Return (x, y) of the center of cell containing provided text 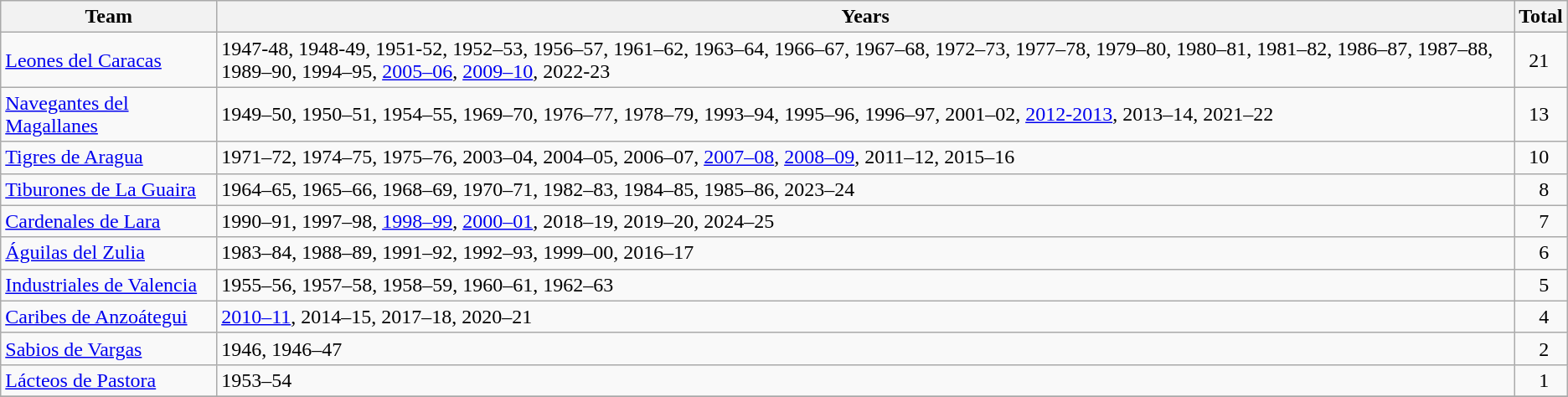
2 (1541, 348)
13 (1541, 114)
Industriales de Valencia (109, 285)
Lácteos de Pastora (109, 380)
Caribes de Anzoátegui (109, 317)
21 (1541, 60)
1953–54 (866, 380)
Leones del Caracas (109, 60)
6 (1541, 253)
Team (109, 17)
Águilas del Zulia (109, 253)
1971–72, 1974–75, 1975–76, 2003–04, 2004–05, 2006–07, 2007–08, 2008–09, 2011–12, 2015–16 (866, 157)
4 (1541, 317)
Cardenales de Lara (109, 221)
1949–50, 1950–51, 1954–55, 1969–70, 1976–77, 1978–79, 1993–94, 1995–96, 1996–97, 2001–02, 2012-2013, 2013–14, 2021–22 (866, 114)
Tiburones de La Guaira (109, 189)
1990–91, 1997–98, 1998–99, 2000–01, 2018–19, 2019–20, 2024–25 (866, 221)
1964–65, 1965–66, 1968–69, 1970–71, 1982–83, 1984–85, 1985–86, 2023–24 (866, 189)
10 (1541, 157)
1983–84, 1988–89, 1991–92, 1992–93, 1999–00, 2016–17 (866, 253)
Years (866, 17)
Sabios de Vargas (109, 348)
Total (1541, 17)
Tigres de Aragua (109, 157)
1946, 1946–47 (866, 348)
1955–56, 1957–58, 1958–59, 1960–61, 1962–63 (866, 285)
7 (1541, 221)
2010–11, 2014–15, 2017–18, 2020–21 (866, 317)
Navegantes del Magallanes (109, 114)
1 (1541, 380)
5 (1541, 285)
8 (1541, 189)
